Find where the given text appears and provide that cell's center as (X, Y) coordinate. 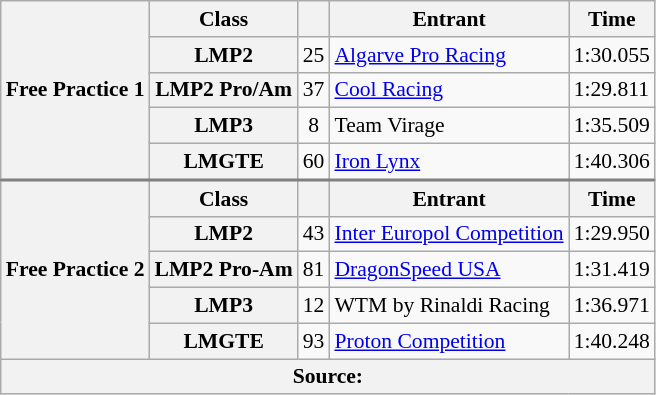
1:40.248 (612, 341)
93 (314, 341)
LMP2 Pro/Am (224, 90)
Source: (328, 377)
1:29.950 (612, 234)
Free Practice 1 (76, 90)
Free Practice 2 (76, 270)
Team Virage (448, 126)
43 (314, 234)
LMP2 Pro-Am (224, 270)
25 (314, 55)
Proton Competition (448, 341)
1:36.971 (612, 306)
8 (314, 126)
81 (314, 270)
1:31.419 (612, 270)
1:35.509 (612, 126)
Cool Racing (448, 90)
1:30.055 (612, 55)
Inter Europol Competition (448, 234)
DragonSpeed USA (448, 270)
Iron Lynx (448, 162)
WTM by Rinaldi Racing (448, 306)
37 (314, 90)
12 (314, 306)
1:40.306 (612, 162)
1:29.811 (612, 90)
60 (314, 162)
Algarve Pro Racing (448, 55)
